Determine the (x, y) coordinate at the center of the cell enclosing the given text.  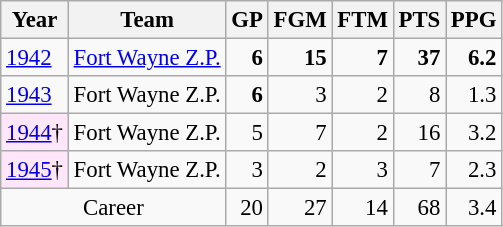
16 (419, 133)
1942 (35, 58)
27 (300, 208)
14 (362, 208)
Team (147, 20)
2.3 (474, 170)
6.2 (474, 58)
PPG (474, 20)
8 (419, 95)
GP (247, 20)
68 (419, 208)
3.4 (474, 208)
37 (419, 58)
FTM (362, 20)
FGM (300, 20)
Year (35, 20)
5 (247, 133)
1945† (35, 170)
1944† (35, 133)
1.3 (474, 95)
20 (247, 208)
Career (114, 208)
3.2 (474, 133)
PTS (419, 20)
1943 (35, 95)
15 (300, 58)
